Scan for the cell matching the given text and deliver its (X, Y) coordinate at center. 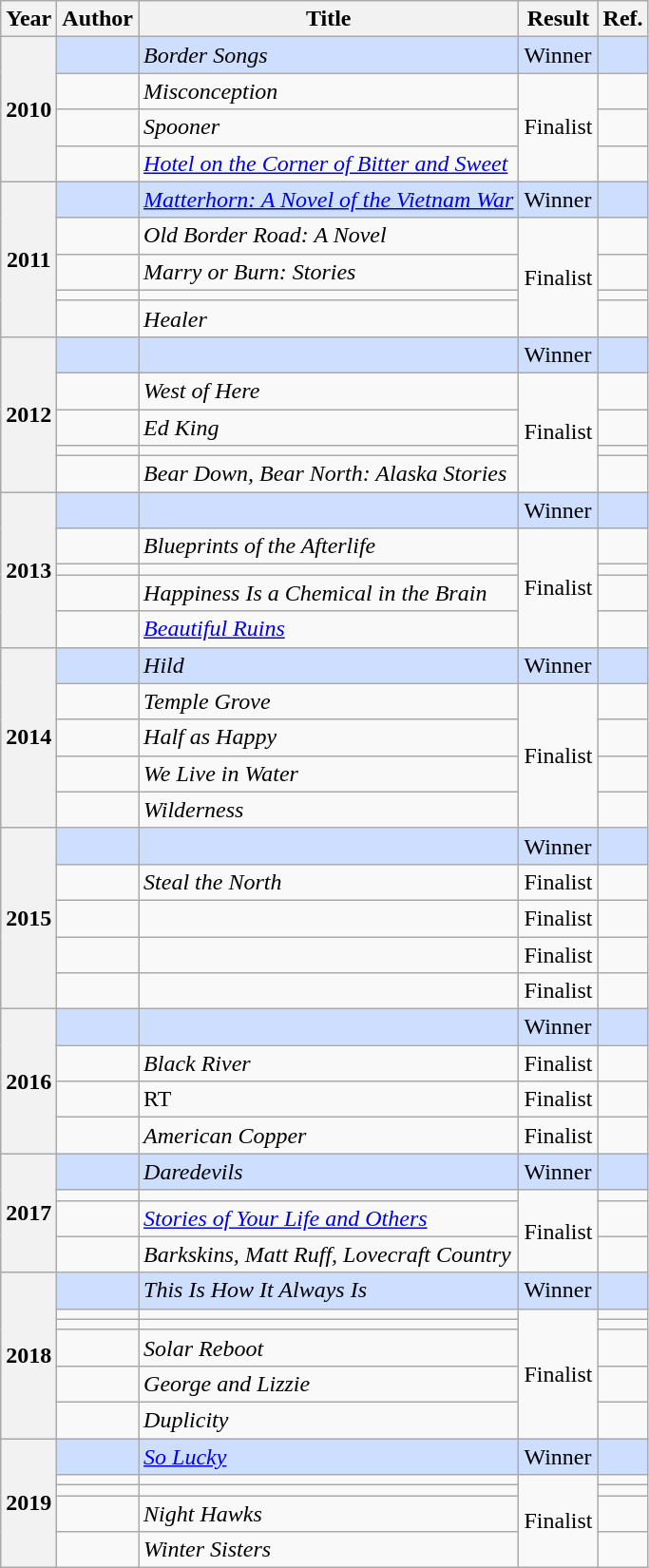
2010 (29, 109)
Year (29, 19)
West of Here (329, 391)
Solar Reboot (329, 1348)
Half as Happy (329, 737)
Hild (329, 665)
Spooner (329, 127)
Winter Sisters (329, 1550)
This Is How It Always Is (329, 1291)
RT (329, 1100)
2011 (29, 258)
2019 (29, 1503)
2015 (29, 918)
Beautiful Ruins (329, 629)
2017 (29, 1213)
2018 (29, 1355)
Daredevils (329, 1172)
George and Lizzie (329, 1384)
Steal the North (329, 882)
Ref. (623, 19)
We Live in Water (329, 774)
2013 (29, 570)
Border Songs (329, 55)
Barkskins, Matt Ruff, Lovecraft Country (329, 1254)
Marry or Burn: Stories (329, 272)
Misconception (329, 91)
Healer (329, 318)
Temple Grove (329, 701)
Ed King (329, 427)
Stories of Your Life and Others (329, 1218)
Black River (329, 1063)
Night Hawks (329, 1514)
Blueprints of the Afterlife (329, 546)
Hotel on the Corner of Bitter and Sweet (329, 163)
2014 (29, 737)
2012 (29, 414)
American Copper (329, 1136)
2016 (29, 1081)
Wilderness (329, 810)
Result (559, 19)
Matterhorn: A Novel of the Vietnam War (329, 200)
Bear Down, Bear North: Alaska Stories (329, 474)
Happiness Is a Chemical in the Brain (329, 593)
Duplicity (329, 1420)
So Lucky (329, 1457)
Title (329, 19)
Author (98, 19)
Old Border Road: A Novel (329, 236)
